Identify which cell holds the provided text, then report its (X, Y) central coordinate. 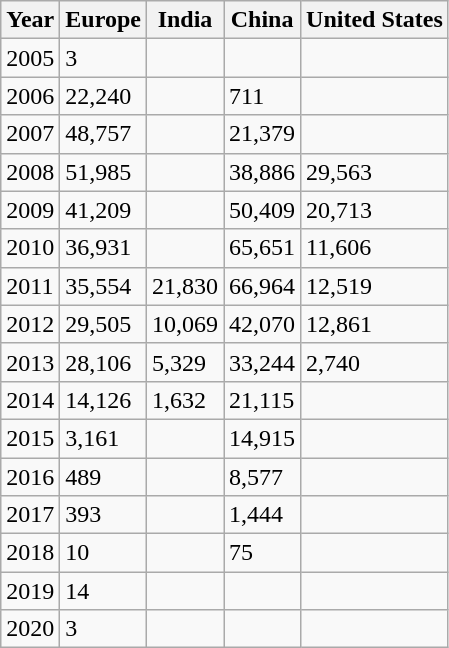
14,915 (262, 438)
2017 (30, 515)
393 (104, 515)
21,830 (184, 286)
51,985 (104, 172)
48,757 (104, 134)
Year (30, 20)
8,577 (262, 477)
2018 (30, 553)
75 (262, 553)
14,126 (104, 400)
29,505 (104, 324)
10 (104, 553)
2008 (30, 172)
21,115 (262, 400)
2005 (30, 58)
33,244 (262, 362)
36,931 (104, 248)
35,554 (104, 286)
2015 (30, 438)
14 (104, 591)
2,740 (375, 362)
India (184, 20)
42,070 (262, 324)
1,632 (184, 400)
12,861 (375, 324)
China (262, 20)
2007 (30, 134)
2011 (30, 286)
11,606 (375, 248)
65,651 (262, 248)
66,964 (262, 286)
489 (104, 477)
United States (375, 20)
12,519 (375, 286)
29,563 (375, 172)
28,106 (104, 362)
10,069 (184, 324)
22,240 (104, 96)
2014 (30, 400)
Europe (104, 20)
2010 (30, 248)
5,329 (184, 362)
3,161 (104, 438)
2020 (30, 629)
38,886 (262, 172)
2016 (30, 477)
20,713 (375, 210)
21,379 (262, 134)
2009 (30, 210)
2013 (30, 362)
2012 (30, 324)
2006 (30, 96)
50,409 (262, 210)
2019 (30, 591)
1,444 (262, 515)
41,209 (104, 210)
711 (262, 96)
